From the cell containing the given text, extract its center point as (x, y) coordinate. 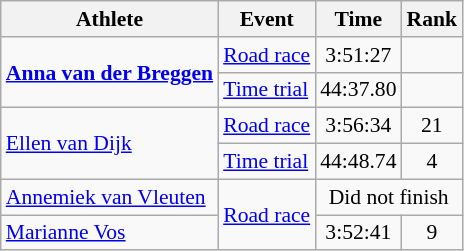
Anna van der Breggen (110, 72)
Rank (432, 19)
Ellen van Dijk (110, 144)
3:51:27 (358, 55)
44:37.80 (358, 90)
3:52:41 (358, 233)
Time (358, 19)
Marianne Vos (110, 233)
4 (432, 162)
Did not finish (388, 197)
9 (432, 233)
Annemiek van Vleuten (110, 197)
Athlete (110, 19)
44:48.74 (358, 162)
Event (266, 19)
3:56:34 (358, 126)
21 (432, 126)
